Pinpoint the cell where the given text exists, returning its (x, y) midpoint coordinate. 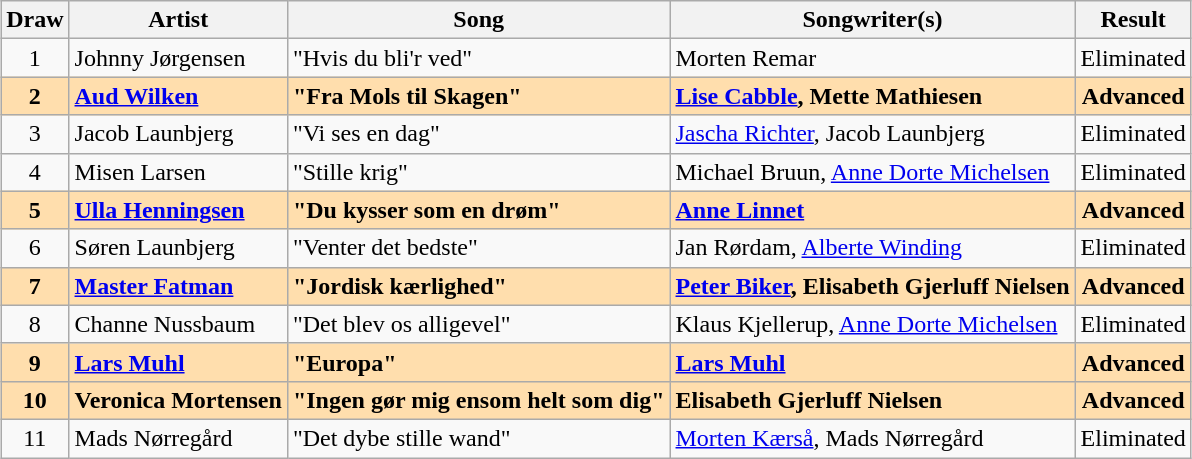
Songwriter(s) (872, 20)
Michael Bruun, Anne Dorte Michelsen (872, 172)
"Europa" (478, 362)
11 (35, 438)
Mads Nørregård (178, 438)
8 (35, 324)
"Jordisk kærlighed" (478, 286)
1 (35, 58)
"Hvis du bli'r ved" (478, 58)
Anne Linnet (872, 210)
Johnny Jørgensen (178, 58)
3 (35, 134)
"Fra Mols til Skagen" (478, 96)
Jascha Richter, Jacob Launbjerg (872, 134)
Lise Cabble, Mette Mathiesen (872, 96)
7 (35, 286)
Morten Remar (872, 58)
"Venter det bedste" (478, 248)
10 (35, 400)
"Stille krig" (478, 172)
Master Fatman (178, 286)
Elisabeth Gjerluff Nielsen (872, 400)
"Vi ses en dag" (478, 134)
9 (35, 362)
Channe Nussbaum (178, 324)
Jacob Launbjerg (178, 134)
Result (1133, 20)
Aud Wilken (178, 96)
"Ingen gør mig ensom helt som dig" (478, 400)
6 (35, 248)
Jan Rørdam, Alberte Winding (872, 248)
Artist (178, 20)
Søren Launbjerg (178, 248)
Misen Larsen (178, 172)
"Du kysser som en drøm" (478, 210)
Morten Kærså, Mads Nørregård (872, 438)
4 (35, 172)
Veronica Mortensen (178, 400)
Ulla Henningsen (178, 210)
Peter Biker, Elisabeth Gjerluff Nielsen (872, 286)
5 (35, 210)
2 (35, 96)
Klaus Kjellerup, Anne Dorte Michelsen (872, 324)
Draw (35, 20)
"Det blev os alligevel" (478, 324)
"Det dybe stille wand" (478, 438)
Song (478, 20)
